Scan for the cell matching the given text and deliver its (X, Y) coordinate at center. 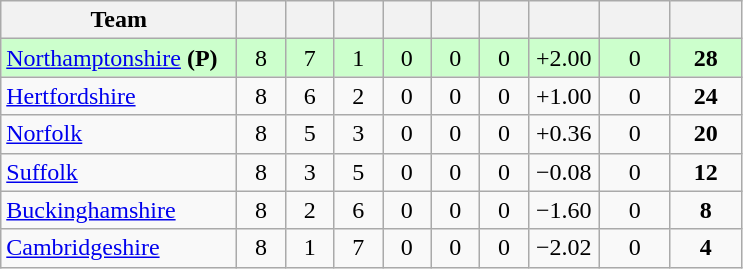
−1.60 (564, 210)
Team (119, 20)
12 (706, 172)
24 (706, 96)
28 (706, 58)
Buckinghamshire (119, 210)
−0.08 (564, 172)
Northamptonshire (P) (119, 58)
Hertfordshire (119, 96)
20 (706, 134)
Cambridgeshire (119, 248)
+0.36 (564, 134)
Suffolk (119, 172)
+2.00 (564, 58)
4 (706, 248)
−2.02 (564, 248)
+1.00 (564, 96)
Norfolk (119, 134)
